Capture the cell that displays the provided text and extract its [x, y] central coordinate. 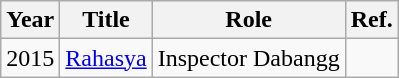
Year [30, 20]
Ref. [372, 20]
Rahasya [106, 58]
2015 [30, 58]
Title [106, 20]
Role [248, 20]
Inspector Dabangg [248, 58]
